Search for the cell housing the specified text and yield its [X, Y] center coordinate. 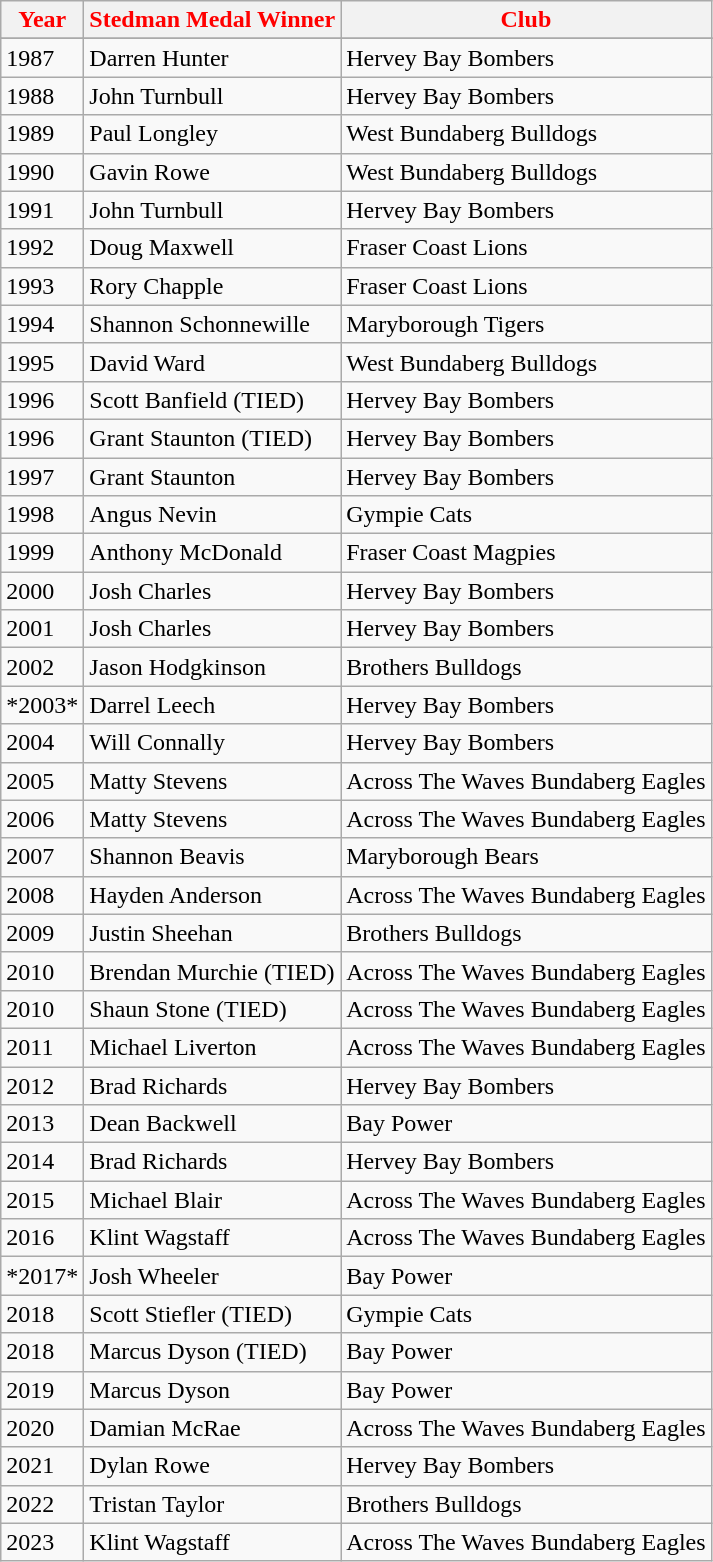
2007 [42, 857]
Justin Sheehan [212, 933]
2002 [42, 667]
Hayden Anderson [212, 895]
Josh Wheeler [212, 1276]
2009 [42, 933]
1992 [42, 248]
1998 [42, 515]
Stedman Medal Winner [212, 20]
Will Connally [212, 743]
Shaun Stone (TIED) [212, 1009]
2016 [42, 1238]
1990 [42, 172]
Michael Liverton [212, 1047]
2019 [42, 1390]
*2017* [42, 1276]
Scott Stiefler (TIED) [212, 1314]
2022 [42, 1504]
Brendan Murchie (TIED) [212, 971]
2005 [42, 781]
Grant Staunton (TIED) [212, 438]
2023 [42, 1542]
Marcus Dyson [212, 1390]
1991 [42, 210]
Paul Longley [212, 134]
1997 [42, 477]
Grant Staunton [212, 477]
1994 [42, 324]
2001 [42, 629]
2000 [42, 591]
2013 [42, 1124]
Michael Blair [212, 1200]
1993 [42, 286]
Angus Nevin [212, 515]
1988 [42, 96]
Darren Hunter [212, 58]
Tristan Taylor [212, 1504]
Scott Banfield (TIED) [212, 400]
Dylan Rowe [212, 1466]
Maryborough Bears [526, 857]
Shannon Beavis [212, 857]
1995 [42, 362]
2004 [42, 743]
2008 [42, 895]
David Ward [212, 362]
*2003* [42, 705]
Maryborough Tigers [526, 324]
2020 [42, 1428]
Anthony McDonald [212, 553]
Club [526, 20]
Rory Chapple [212, 286]
Shannon Schonnewille [212, 324]
Gavin Rowe [212, 172]
Dean Backwell [212, 1124]
Jason Hodgkinson [212, 667]
2006 [42, 819]
2015 [42, 1200]
1987 [42, 58]
1989 [42, 134]
2014 [42, 1162]
Marcus Dyson (TIED) [212, 1352]
2012 [42, 1085]
Year [42, 20]
Doug Maxwell [212, 248]
Fraser Coast Magpies [526, 553]
2021 [42, 1466]
2011 [42, 1047]
Damian McRae [212, 1428]
Darrel Leech [212, 705]
1999 [42, 553]
